Identify which cell holds the provided text, then report its (X, Y) central coordinate. 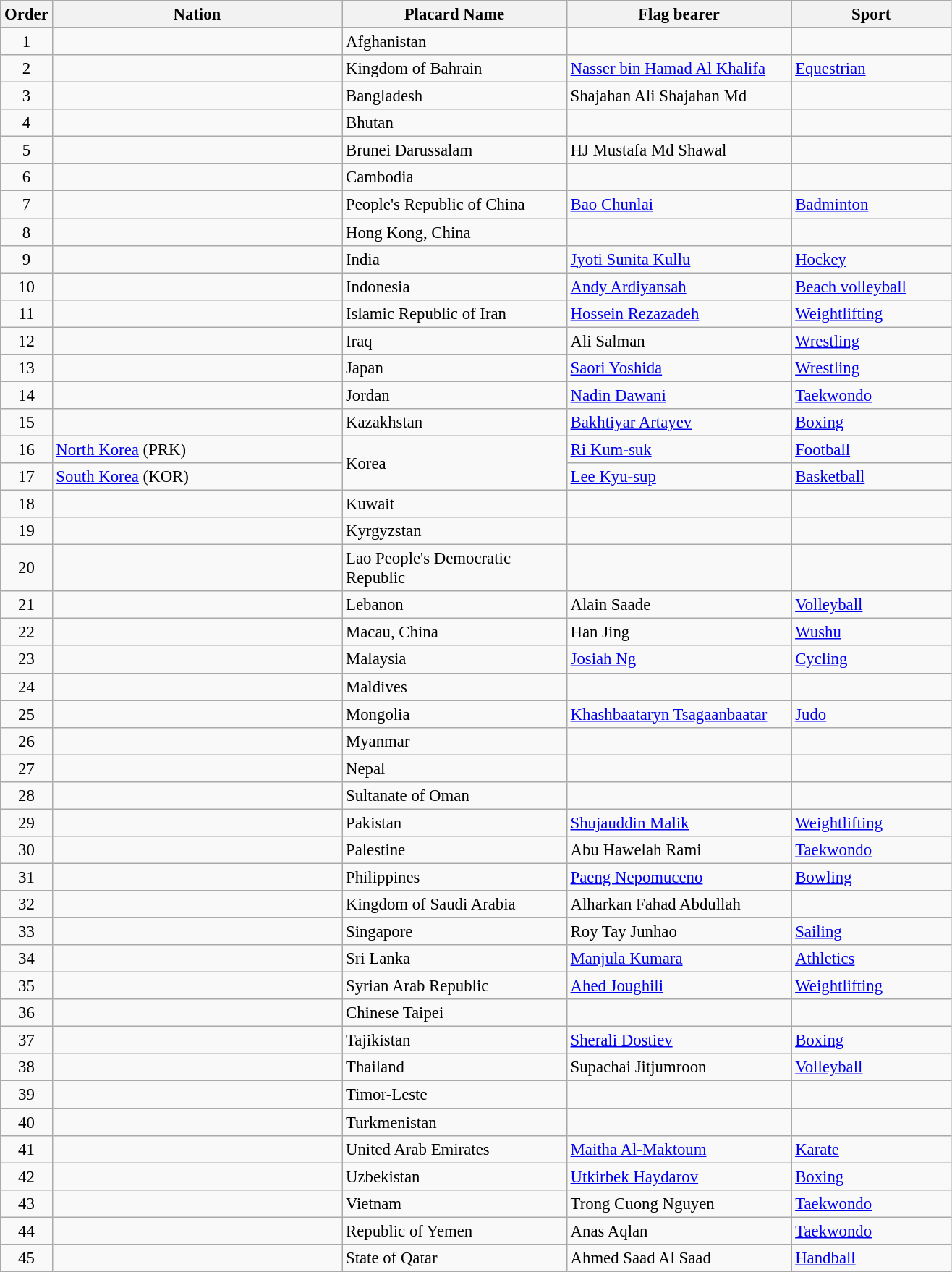
13 (26, 368)
30 (26, 850)
Timor-Leste (454, 1095)
40 (26, 1122)
Utkirbek Haydarov (679, 1176)
4 (26, 123)
Sri Lanka (454, 959)
Maitha Al-Maktoum (679, 1149)
Beach volleyball (871, 287)
6 (26, 177)
Josiah Ng (679, 660)
2 (26, 69)
14 (26, 395)
Cambodia (454, 177)
Lao People's Democratic Republic (454, 569)
Brunei Darussalam (454, 150)
10 (26, 287)
Malaysia (454, 660)
Saori Yoshida (679, 368)
8 (26, 232)
Pakistan (454, 823)
Alain Saade (679, 605)
People's Republic of China (454, 205)
Karate (871, 1149)
33 (26, 932)
18 (26, 504)
Basketball (871, 477)
1 (26, 42)
20 (26, 569)
North Korea (PRK) (197, 449)
Tajikistan (454, 1040)
Iraq (454, 341)
39 (26, 1095)
43 (26, 1203)
Han Jing (679, 632)
Bao Chunlai (679, 205)
36 (26, 1013)
22 (26, 632)
27 (26, 768)
Macau, China (454, 632)
Ahmed Saad Al Saad (679, 1258)
Afghanistan (454, 42)
India (454, 259)
Ahed Joughili (679, 986)
Nasser bin Hamad Al Khalifa (679, 69)
Singapore (454, 932)
Syrian Arab Republic (454, 986)
South Korea (KOR) (197, 477)
Khashbaataryn Tsagaanbaatar (679, 714)
Paeng Nepomuceno (679, 877)
Mongolia (454, 714)
Alharkan Fahad Abdullah (679, 904)
Ali Salman (679, 341)
16 (26, 449)
Anas Aqlan (679, 1231)
Lebanon (454, 605)
12 (26, 341)
Indonesia (454, 287)
Kazakhstan (454, 423)
Sailing (871, 932)
31 (26, 877)
Order (26, 14)
28 (26, 796)
Placard Name (454, 14)
Vietnam (454, 1203)
7 (26, 205)
Flag bearer (679, 14)
Sherali Dostiev (679, 1040)
Roy Tay Junhao (679, 932)
Trong Cuong Nguyen (679, 1203)
Shujauddin Malik (679, 823)
Shajahan Ali Shajahan Md (679, 96)
Uzbekistan (454, 1176)
25 (26, 714)
Kuwait (454, 504)
Judo (871, 714)
Jyoti Sunita Kullu (679, 259)
Equestrian (871, 69)
Athletics (871, 959)
Kyrgyzstan (454, 531)
Palestine (454, 850)
35 (26, 986)
Badminton (871, 205)
Wushu (871, 632)
Chinese Taipei (454, 1013)
State of Qatar (454, 1258)
44 (26, 1231)
Nadin Dawani (679, 395)
Jordan (454, 395)
17 (26, 477)
Republic of Yemen (454, 1231)
Hong Kong, China (454, 232)
Abu Hawelah Rami (679, 850)
Japan (454, 368)
19 (26, 531)
Turkmenistan (454, 1122)
Lee Kyu-sup (679, 477)
Bangladesh (454, 96)
HJ Mustafa Md Shawal (679, 150)
34 (26, 959)
Bakhtiyar Artayev (679, 423)
Maldives (454, 687)
Football (871, 449)
38 (26, 1067)
Thailand (454, 1067)
Bhutan (454, 123)
5 (26, 150)
Sultanate of Oman (454, 796)
Handball (871, 1258)
Myanmar (454, 741)
Nepal (454, 768)
32 (26, 904)
41 (26, 1149)
Supachai Jitjumroon (679, 1067)
Korea (454, 463)
Cycling (871, 660)
Manjula Kumara (679, 959)
United Arab Emirates (454, 1149)
24 (26, 687)
Andy Ardiyansah (679, 287)
Sport (871, 14)
42 (26, 1176)
Hossein Rezazadeh (679, 313)
Hockey (871, 259)
15 (26, 423)
21 (26, 605)
Bowling (871, 877)
3 (26, 96)
Islamic Republic of Iran (454, 313)
45 (26, 1258)
26 (26, 741)
29 (26, 823)
23 (26, 660)
11 (26, 313)
Kingdom of Bahrain (454, 69)
9 (26, 259)
Ri Kum-suk (679, 449)
37 (26, 1040)
Nation (197, 14)
Kingdom of Saudi Arabia (454, 904)
Philippines (454, 877)
